Return the (x, y) coordinate for the center point of the cell that contains the specified text.  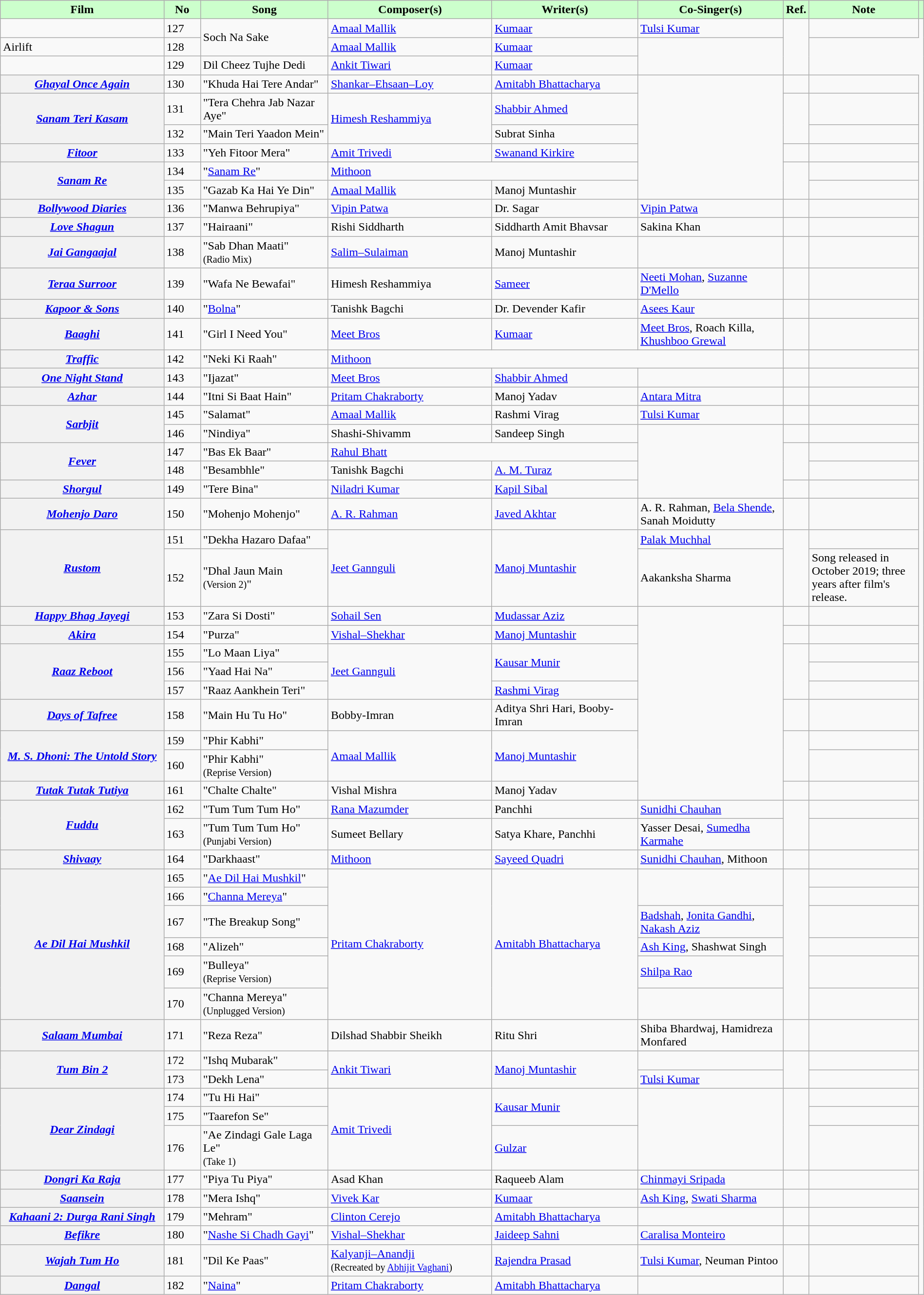
Jai Gangaajal (82, 251)
138 (182, 251)
173 (182, 1079)
Saansein (82, 1198)
Asees Kaur (711, 309)
160 (182, 765)
Kahaani 2: Durga Rani Singh (82, 1217)
"Wafa Ne Bewafai" (264, 284)
Neeti Mohan, Suzanne D'Mello (711, 284)
Salim–Sulaiman (410, 251)
"Zara Si Dosti" (264, 616)
"Phir Kabhi" (264, 740)
162 (182, 809)
153 (182, 616)
"Gazab Ka Hai Ye Din" (264, 190)
Ae Dil Hai Mushkil (82, 944)
Badshah, Jonita Gandhi, Nakash Aziz (711, 921)
Meet Bros, Roach Killa, Khushboo Grewal (711, 334)
"Salamat" (264, 415)
164 (182, 859)
Yasser Desai, Sumedha Karmahe (711, 834)
Dr. Sagar (564, 208)
Panchhi (564, 809)
Rajendra Prasad (564, 1260)
"Tum Tum Tum Ho" (264, 809)
137 (182, 227)
Tutak Tutak Tutiya (82, 791)
Shankar–Ehsaan–Loy (410, 84)
145 (182, 415)
"Main Hu Tu Ho" (264, 715)
"Taarefon Se" (264, 1116)
Niladri Kumar (410, 489)
Tum Bin 2 (82, 1070)
151 (182, 539)
Sakina Khan (711, 227)
Fuddu (82, 825)
Shiba Bhardwaj, Hamidreza Monfared (711, 1035)
Days of Tafree (82, 715)
"Neki Ki Raah" (264, 359)
Sanam Re (82, 180)
"Naina" (264, 1285)
158 (182, 715)
"Bas Ek Baar" (264, 452)
175 (182, 1116)
136 (182, 208)
150 (182, 514)
Akira (82, 634)
M. S. Dhoni: The Untold Story (82, 756)
"Tere Bina" (264, 489)
"Reza Reza" (264, 1035)
Note (864, 10)
Co-Singer(s) (711, 10)
"Channa Mereya" (264, 896)
132 (182, 134)
Song (264, 10)
"Channa Mereya"(Unplugged Version) (264, 1003)
Raqueeb Alam (564, 1179)
"Hairaani" (264, 227)
Shashi-Shivamm (410, 433)
"Dil Ke Paas" (264, 1260)
"Raaz Aankhein Teri" (264, 690)
Asad Khan (410, 1179)
Gulzar (564, 1148)
Jaideep Sahni (564, 1235)
"Phir Kabhi"(Reprise Version) (264, 765)
Soch Na Sake (264, 38)
Shilpa Rao (711, 972)
Salaam Mumbai (82, 1035)
148 (182, 470)
Rahul Bhatt (482, 452)
Aakanksha Sharma (711, 577)
131 (182, 109)
Song released in October 2019; three years after film's release. (864, 577)
Happy Bhag Jayegi (82, 616)
167 (182, 921)
Palak Muchhal (711, 539)
178 (182, 1198)
"Purza" (264, 634)
Bollywood Diaries (82, 208)
"Besambhle" (264, 470)
Dil Cheez Tujhe Dedi (264, 65)
Dilshad Shabbir Sheikh (410, 1035)
Ghayal Once Again (82, 84)
Love Shagun (82, 227)
Wajah Tum Ho (82, 1260)
Ash King, Shashwat Singh (711, 947)
Baaghi (82, 334)
"Dekh Lena" (264, 1079)
141 (182, 334)
144 (182, 396)
Raaz Reboot (82, 672)
146 (182, 433)
Ritu Shri (564, 1035)
155 (182, 653)
169 (182, 972)
Dr. Devender Kafir (564, 309)
Tulsi Kumar, Neuman Pintoo (711, 1260)
Aditya Shri Hari, Booby-Imran (564, 715)
Vishal Mishra (410, 791)
A. R. Rahman, Bela Shende, Sanah Moidutty (711, 514)
133 (182, 153)
Kapoor & Sons (82, 309)
Chinmayi Sripada (711, 1179)
"Main Teri Yaadon Mein" (264, 134)
149 (182, 489)
"Ae Dil Hai Mushkil" (264, 878)
Antara Mitra (711, 396)
163 (182, 834)
"Bolna" (264, 309)
142 (182, 359)
"Dekha Hazaro Dafaa" (264, 539)
Rustom (82, 568)
"Nashe Si Chadh Gayi" (264, 1235)
"Nindiya" (264, 433)
166 (182, 896)
182 (182, 1285)
Clinton Cerejo (410, 1217)
135 (182, 190)
Javed Akhtar (564, 514)
Subrat Sinha (564, 134)
A. R. Rahman (410, 514)
143 (182, 378)
Satya Khare, Panchhi (564, 834)
Dangal (82, 1285)
A. M. Turaz (564, 470)
"Ae Zindagi Gale Laga Le"(Take 1) (264, 1148)
Sayeed Quadri (564, 859)
154 (182, 634)
"Mehram" (264, 1217)
147 (182, 452)
159 (182, 740)
Mohenjo Daro (82, 514)
Rishi Siddharth (410, 227)
Dongri Ka Raja (82, 1179)
"Ijazat" (264, 378)
"Khuda Hai Tere Andar" (264, 84)
"Ishq Mubarak" (264, 1061)
"Yeh Fitoor Mera" (264, 153)
"Tu Hi Hai" (264, 1098)
Teraa Surroor (82, 284)
"Alizeh" (264, 947)
176 (182, 1148)
Traffic (82, 359)
"Mohenjo Mohenjo" (264, 514)
Kalyanji–Anandji(Recreated by Abhijit Vaghani) (410, 1260)
"Lo Maan Liya" (264, 653)
Sarbjit (82, 424)
130 (182, 84)
161 (182, 791)
140 (182, 309)
Azhar (82, 396)
Fitoor (82, 153)
139 (182, 284)
"Piya Tu Piya" (264, 1179)
Dear Zindagi (82, 1129)
Rana Mazumder (410, 809)
"Manwa Behrupiya" (264, 208)
"Tum Tum Tum Ho"(Punjabi Version) (264, 834)
174 (182, 1098)
Writer(s) (564, 10)
172 (182, 1061)
177 (182, 1179)
Ash King, Swati Sharma (711, 1198)
181 (182, 1260)
156 (182, 672)
"Girl I Need You" (264, 334)
165 (182, 878)
127 (182, 28)
Airlift (82, 47)
Sameer (564, 284)
Mudassar Aziz (564, 616)
179 (182, 1217)
Sunidhi Chauhan (711, 809)
Befikre (82, 1235)
180 (182, 1235)
Sohail Sen (410, 616)
Sumeet Bellary (410, 834)
Siddharth Amit Bhavsar (564, 227)
Sandeep Singh (564, 433)
Composer(s) (410, 10)
"Tera Chehra Jab Nazar Aye" (264, 109)
"Mera Ishq" (264, 1198)
"Itni Si Baat Hain" (264, 396)
"Dhal Jaun Main(Version 2)" (264, 577)
171 (182, 1035)
"Sanam Re" (264, 171)
134 (182, 171)
"Yaad Hai Na" (264, 672)
No (182, 10)
Fever (82, 461)
Bobby-Imran (410, 715)
"Bulleya"(Reprise Version) (264, 972)
Sanam Teri Kasam (82, 118)
Swanand Kirkire (564, 153)
Shivaay (82, 859)
"Chalte Chalte" (264, 791)
"The Breakup Song" (264, 921)
One Night Stand (82, 378)
157 (182, 690)
129 (182, 65)
170 (182, 1003)
Caralisa Monteiro (711, 1235)
"Darkhaast" (264, 859)
Ref. (796, 10)
152 (182, 577)
Film (82, 10)
Sunidhi Chauhan, Mithoon (711, 859)
Vivek Kar (410, 1198)
128 (182, 47)
168 (182, 947)
Kapil Sibal (564, 489)
"Sab Dhan Maati"(Radio Mix) (264, 251)
Shorgul (82, 489)
